Return [x, y] of the center of cell containing provided text 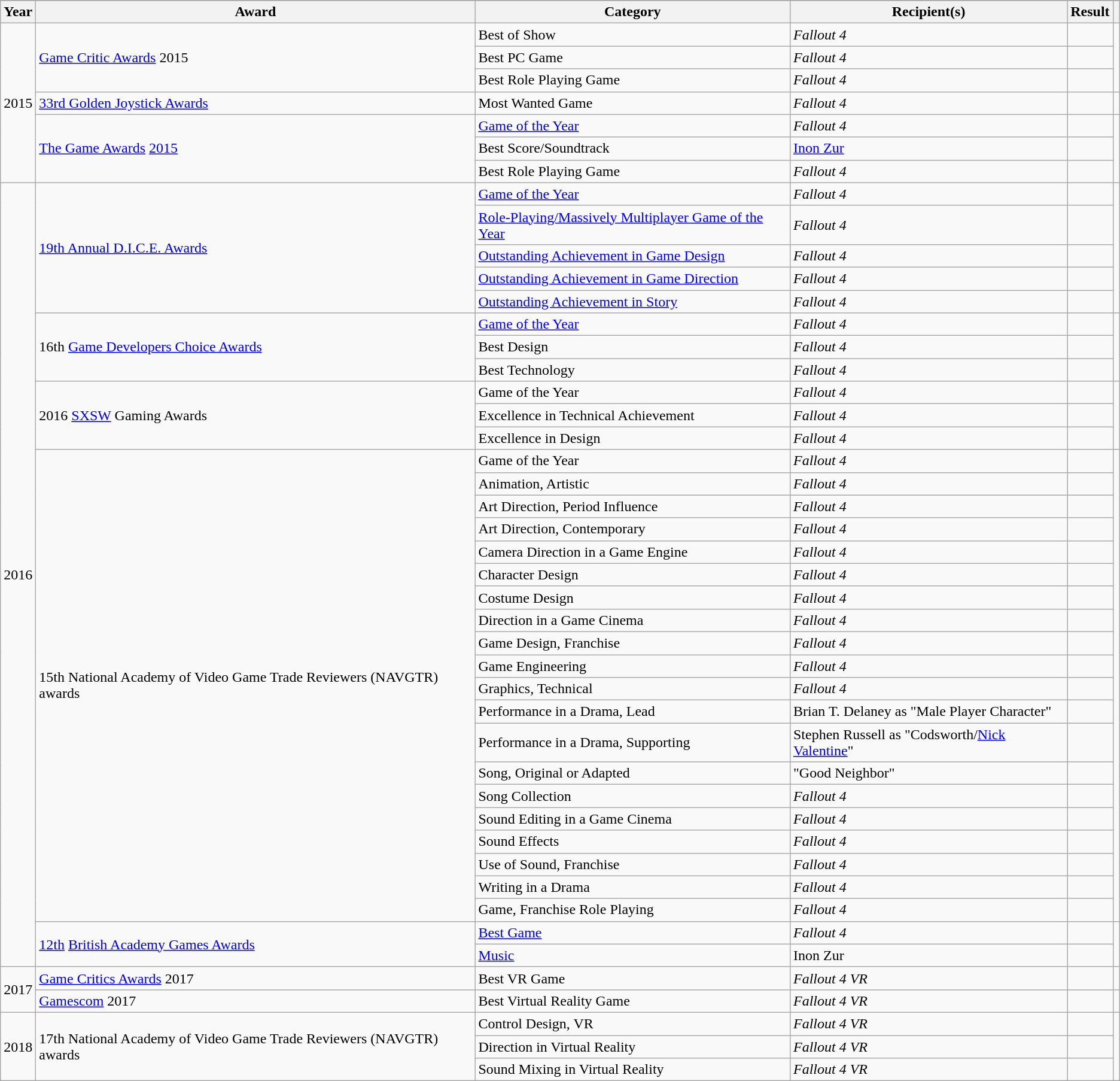
2016 [18, 575]
Sound Editing in a Game Cinema [633, 819]
Outstanding Achievement in Game Design [633, 256]
Control Design, VR [633, 1024]
Best of Show [633, 35]
Best PC Game [633, 57]
Best Virtual Reality Game [633, 1001]
Game, Franchise Role Playing [633, 910]
Sound Mixing in Virtual Reality [633, 1070]
Outstanding Achievement in Game Direction [633, 278]
Song, Original or Adapted [633, 773]
2017 [18, 989]
Gamescom 2017 [255, 1001]
Best VR Game [633, 978]
2015 [18, 103]
15th National Academy of Video Game Trade Reviewers (NAVGTR) awards [255, 685]
Graphics, Technical [633, 689]
Sound Effects [633, 842]
Award [255, 12]
33rd Golden Joystick Awards [255, 103]
19th Annual D.I.C.E. Awards [255, 248]
Animation, Artistic [633, 484]
Writing in a Drama [633, 887]
Year [18, 12]
"Good Neighbor" [929, 773]
Category [633, 12]
Performance in a Drama, Supporting [633, 742]
Brian T. Delaney as "Male Player Character" [929, 712]
Outstanding Achievement in Story [633, 301]
The Game Awards 2015 [255, 148]
Game Design, Franchise [633, 643]
Game Engineering [633, 666]
Stephen Russell as "Codsworth/Nick Valentine" [929, 742]
12th British Academy Games Awards [255, 944]
2016 SXSW Gaming Awards [255, 415]
Music [633, 955]
Result [1090, 12]
Use of Sound, Franchise [633, 864]
Game Critics Awards 2017 [255, 978]
Most Wanted Game [633, 103]
Costume Design [633, 597]
Performance in a Drama, Lead [633, 712]
17th National Academy of Video Game Trade Reviewers (NAVGTR) awards [255, 1046]
Camera Direction in a Game Engine [633, 552]
Song Collection [633, 796]
16th Game Developers Choice Awards [255, 347]
Best Design [633, 347]
Best Score/Soundtrack [633, 148]
Art Direction, Period Influence [633, 506]
Excellence in Technical Achievement [633, 415]
Role-Playing/Massively Multiplayer Game of the Year [633, 225]
Direction in a Game Cinema [633, 620]
Recipient(s) [929, 12]
2018 [18, 1046]
Direction in Virtual Reality [633, 1047]
Best Technology [633, 370]
Character Design [633, 575]
Game Critic Awards 2015 [255, 57]
Excellence in Design [633, 438]
Best Game [633, 933]
Art Direction, Contemporary [633, 529]
